Identify which cell holds the provided text, then report its (X, Y) central coordinate. 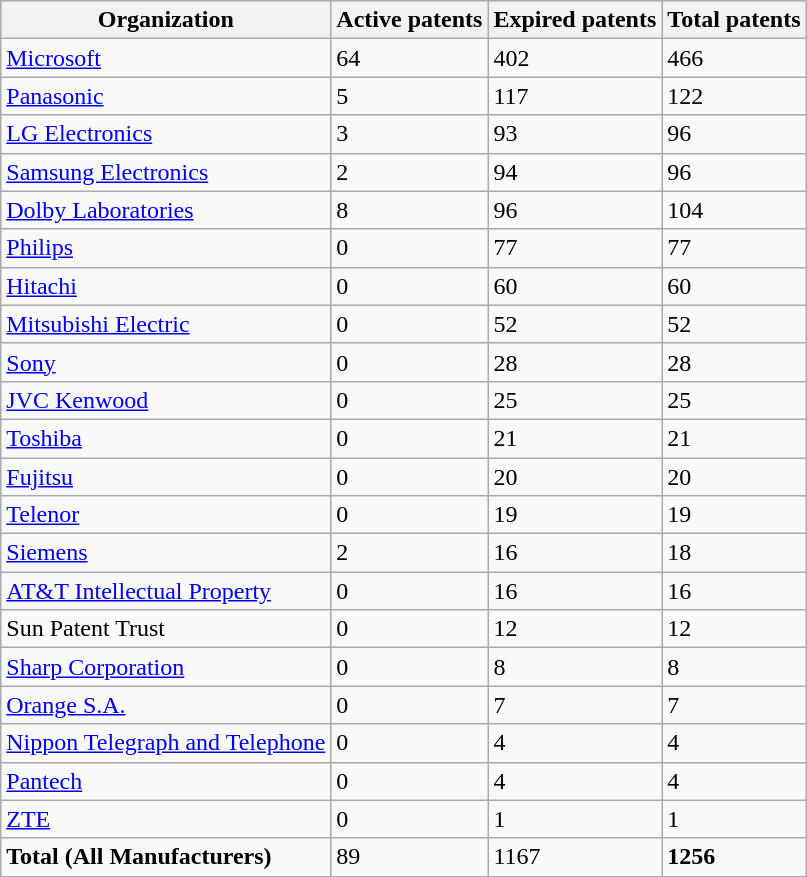
93 (575, 134)
466 (734, 58)
89 (410, 857)
AT&T Intellectual Property (166, 591)
94 (575, 172)
ZTE (166, 819)
LG Electronics (166, 134)
Nippon Telegraph and Telephone (166, 743)
Dolby Laboratories (166, 210)
Microsoft (166, 58)
Philips (166, 248)
122 (734, 96)
Samsung Electronics (166, 172)
Sun Patent Trust (166, 629)
Telenor (166, 515)
402 (575, 58)
3 (410, 134)
Hitachi (166, 286)
Active patents (410, 20)
64 (410, 58)
Total patents (734, 20)
Expired patents (575, 20)
Panasonic (166, 96)
Mitsubishi Electric (166, 324)
Organization (166, 20)
Sharp Corporation (166, 667)
117 (575, 96)
1167 (575, 857)
Toshiba (166, 438)
5 (410, 96)
Siemens (166, 553)
JVC Kenwood (166, 400)
1256 (734, 857)
Sony (166, 362)
104 (734, 210)
Total (All Manufacturers) (166, 857)
Pantech (166, 781)
Orange S.A. (166, 705)
Fujitsu (166, 477)
18 (734, 553)
